Extract the (x, y) coordinate from the center of the cell holding the provided text.  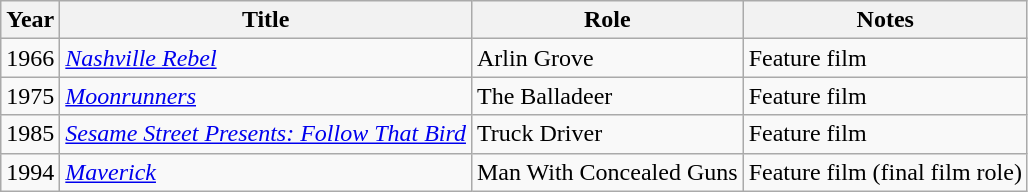
Title (266, 20)
1994 (30, 172)
Arlin Grove (607, 58)
Sesame Street Presents: Follow That Bird (266, 134)
Moonrunners (266, 96)
1975 (30, 96)
Nashville Rebel (266, 58)
Year (30, 20)
1966 (30, 58)
Feature film (final film role) (885, 172)
The Balladeer (607, 96)
Truck Driver (607, 134)
Role (607, 20)
1985 (30, 134)
Maverick (266, 172)
Notes (885, 20)
Man With Concealed Guns (607, 172)
